Pinpoint the cell where the given text exists, returning its (x, y) midpoint coordinate. 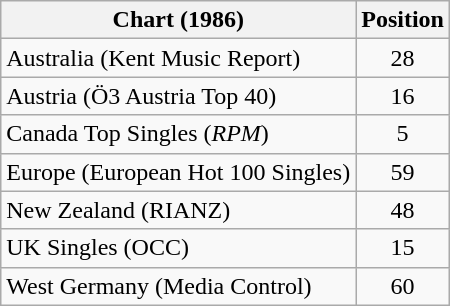
5 (403, 134)
Austria (Ö3 Austria Top 40) (178, 96)
60 (403, 286)
West Germany (Media Control) (178, 286)
UK Singles (OCC) (178, 248)
Europe (European Hot 100 Singles) (178, 172)
Position (403, 20)
15 (403, 248)
16 (403, 96)
Australia (Kent Music Report) (178, 58)
Chart (1986) (178, 20)
New Zealand (RIANZ) (178, 210)
59 (403, 172)
28 (403, 58)
Canada Top Singles (RPM) (178, 134)
48 (403, 210)
